Return the [X, Y] coordinate for the center point of the cell that contains the specified text.  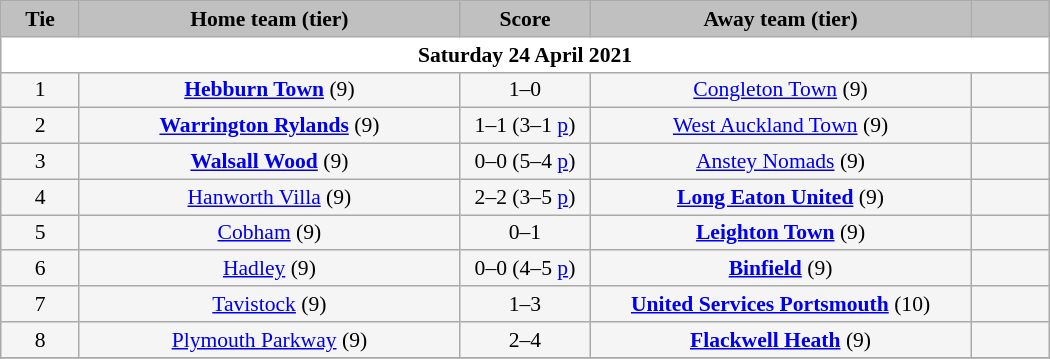
Hebburn Town (9) [269, 90]
8 [40, 340]
Plymouth Parkway (9) [269, 340]
1–3 [524, 304]
6 [40, 269]
Congleton Town (9) [781, 90]
Away team (tier) [781, 19]
0–1 [524, 233]
Flackwell Heath (9) [781, 340]
Long Eaton United (9) [781, 197]
3 [40, 162]
2–2 (3–5 p) [524, 197]
4 [40, 197]
5 [40, 233]
West Auckland Town (9) [781, 126]
2 [40, 126]
Hanworth Villa (9) [269, 197]
Hadley (9) [269, 269]
United Services Portsmouth (10) [781, 304]
Tie [40, 19]
Anstey Nomads (9) [781, 162]
Binfield (9) [781, 269]
1–0 [524, 90]
1 [40, 90]
Leighton Town (9) [781, 233]
Warrington Rylands (9) [269, 126]
0–0 (4–5 p) [524, 269]
Cobham (9) [269, 233]
Tavistock (9) [269, 304]
Score [524, 19]
Saturday 24 April 2021 [525, 55]
Home team (tier) [269, 19]
7 [40, 304]
2–4 [524, 340]
1–1 (3–1 p) [524, 126]
0–0 (5–4 p) [524, 162]
Walsall Wood (9) [269, 162]
